Return the [X, Y] coordinate for the center point of the cell that contains the specified text.  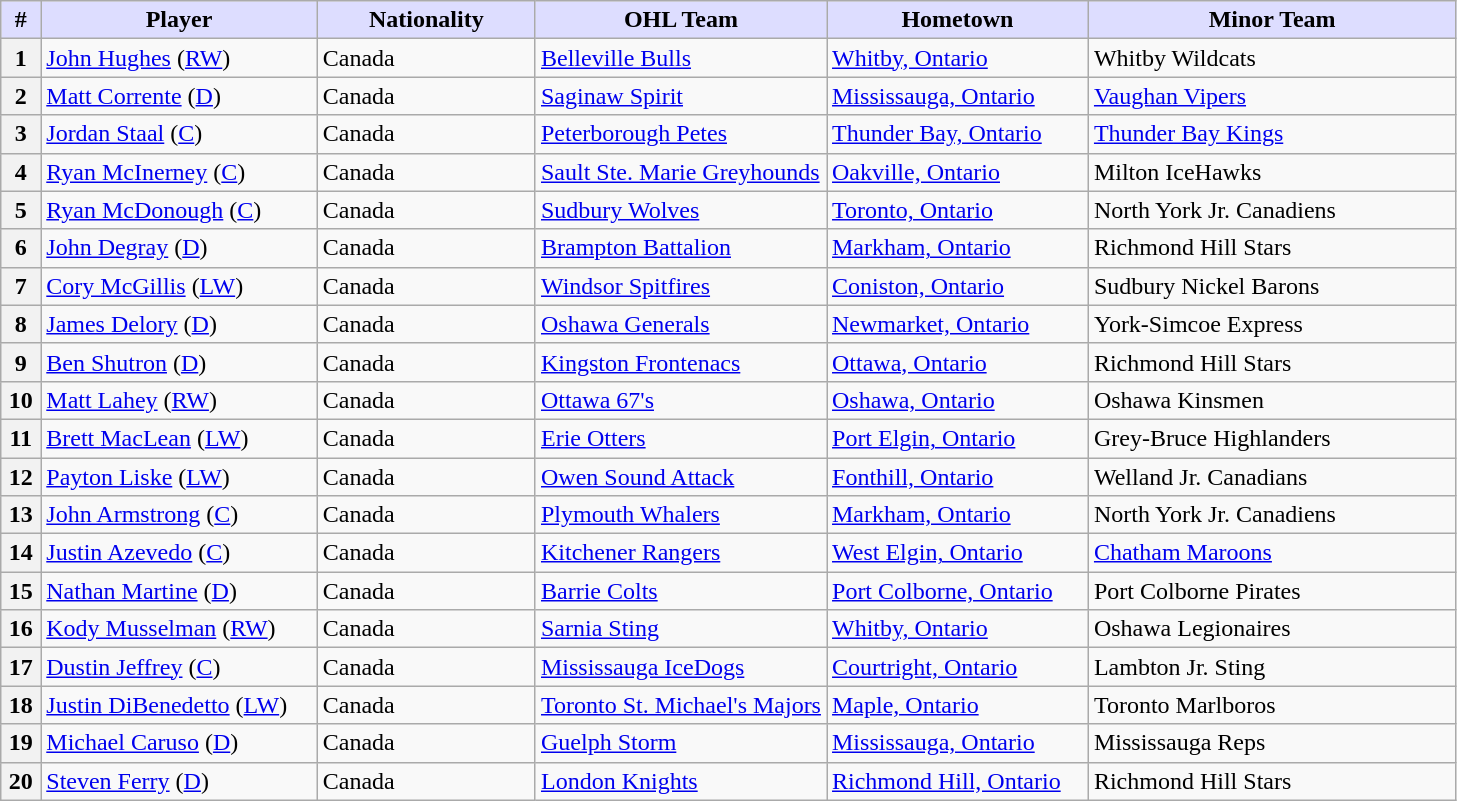
West Elgin, Ontario [957, 553]
Oshawa Kinsmen [1272, 400]
Richmond Hill, Ontario [957, 781]
Peterborough Petes [680, 134]
4 [21, 172]
Brampton Battalion [680, 248]
Brett MacLean (LW) [179, 438]
Thunder Bay Kings [1272, 134]
Oshawa Generals [680, 324]
Coniston, Ontario [957, 286]
Whitby Wildcats [1272, 58]
Nathan Martine (D) [179, 591]
8 [21, 324]
Port Elgin, Ontario [957, 438]
Player [179, 20]
Justin DiBenedetto (LW) [179, 705]
Ryan McInerney (C) [179, 172]
9 [21, 362]
12 [21, 477]
Jordan Staal (C) [179, 134]
Port Colborne, Ontario [957, 591]
Courtright, Ontario [957, 667]
Toronto Marlboros [1272, 705]
10 [21, 400]
Erie Otters [680, 438]
Mississauga Reps [1272, 743]
Owen Sound Attack [680, 477]
Justin Azevedo (C) [179, 553]
Ryan McDonough (C) [179, 210]
Welland Jr. Canadians [1272, 477]
6 [21, 248]
Mississauga IceDogs [680, 667]
13 [21, 515]
Kitchener Rangers [680, 553]
John Degray (D) [179, 248]
19 [21, 743]
Hometown [957, 20]
Lambton Jr. Sting [1272, 667]
Michael Caruso (D) [179, 743]
Dustin Jeffrey (C) [179, 667]
18 [21, 705]
15 [21, 591]
20 [21, 781]
Belleville Bulls [680, 58]
Toronto St. Michael's Majors [680, 705]
Chatham Maroons [1272, 553]
# [21, 20]
Grey-Bruce Highlanders [1272, 438]
14 [21, 553]
James Delory (D) [179, 324]
Sudbury Nickel Barons [1272, 286]
Vaughan Vipers [1272, 96]
Cory McGillis (LW) [179, 286]
Thunder Bay, Ontario [957, 134]
Sault Ste. Marie Greyhounds [680, 172]
Ottawa, Ontario [957, 362]
7 [21, 286]
3 [21, 134]
Maple, Ontario [957, 705]
Minor Team [1272, 20]
Kody Musselman (RW) [179, 629]
Ben Shutron (D) [179, 362]
1 [21, 58]
Oshawa, Ontario [957, 400]
Sarnia Sting [680, 629]
Milton IceHawks [1272, 172]
Kingston Frontenacs [680, 362]
11 [21, 438]
Matt Corrente (D) [179, 96]
16 [21, 629]
Fonthill, Ontario [957, 477]
Oakville, Ontario [957, 172]
Newmarket, Ontario [957, 324]
Saginaw Spirit [680, 96]
Matt Lahey (RW) [179, 400]
Payton Liske (LW) [179, 477]
17 [21, 667]
London Knights [680, 781]
Toronto, Ontario [957, 210]
Port Colborne Pirates [1272, 591]
5 [21, 210]
Ottawa 67's [680, 400]
2 [21, 96]
John Armstrong (C) [179, 515]
York-Simcoe Express [1272, 324]
John Hughes (RW) [179, 58]
OHL Team [680, 20]
Guelph Storm [680, 743]
Steven Ferry (D) [179, 781]
Plymouth Whalers [680, 515]
Oshawa Legionaires [1272, 629]
Nationality [426, 20]
Sudbury Wolves [680, 210]
Windsor Spitfires [680, 286]
Barrie Colts [680, 591]
